Determine the [x, y] coordinate at the center of the cell enclosing the given text.  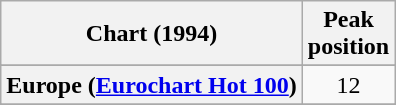
Chart (1994) [152, 34]
Europe (Eurochart Hot 100) [152, 85]
Peakposition [348, 34]
12 [348, 85]
